Determine the [X, Y] coordinate at the center of the cell enclosing the given text.  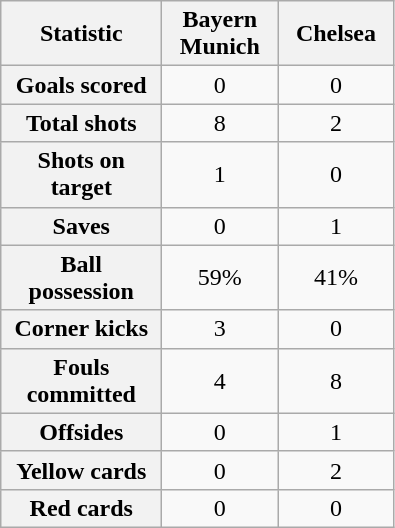
4 [220, 380]
Statistic [82, 34]
Chelsea [336, 34]
Goals scored [82, 85]
Fouls committed [82, 380]
Offsides [82, 432]
41% [336, 278]
3 [220, 329]
Shots on target [82, 174]
Red cards [82, 508]
Corner kicks [82, 329]
Bayern Munich [220, 34]
Yellow cards [82, 470]
59% [220, 278]
Ball possession [82, 278]
Total shots [82, 123]
Saves [82, 226]
